Return [x, y] of the center of cell containing provided text 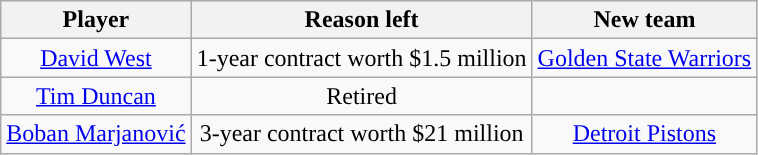
1-year contract worth $1.5 million [362, 58]
Detroit Pistons [644, 134]
Retired [362, 96]
Golden State Warriors [644, 58]
Player [96, 20]
New team [644, 20]
Boban Marjanović [96, 134]
Tim Duncan [96, 96]
Reason left [362, 20]
David West [96, 58]
3-year contract worth $21 million [362, 134]
